Detect which cell encompasses the target text, then output its (X, Y) center coordinate. 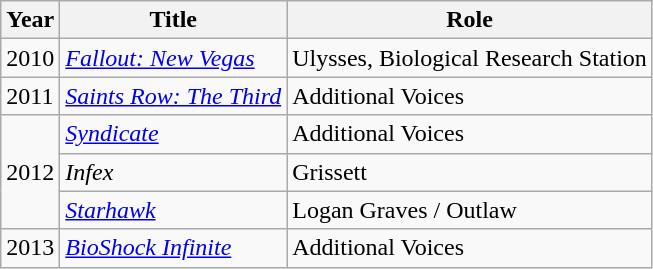
BioShock Infinite (174, 248)
Saints Row: The Third (174, 96)
Infex (174, 172)
2013 (30, 248)
Logan Graves / Outlaw (470, 210)
Starhawk (174, 210)
Title (174, 20)
2011 (30, 96)
Fallout: New Vegas (174, 58)
Syndicate (174, 134)
2012 (30, 172)
Grissett (470, 172)
Role (470, 20)
2010 (30, 58)
Ulysses, Biological Research Station (470, 58)
Year (30, 20)
